Detect which cell encompasses the target text, then output its (x, y) center coordinate. 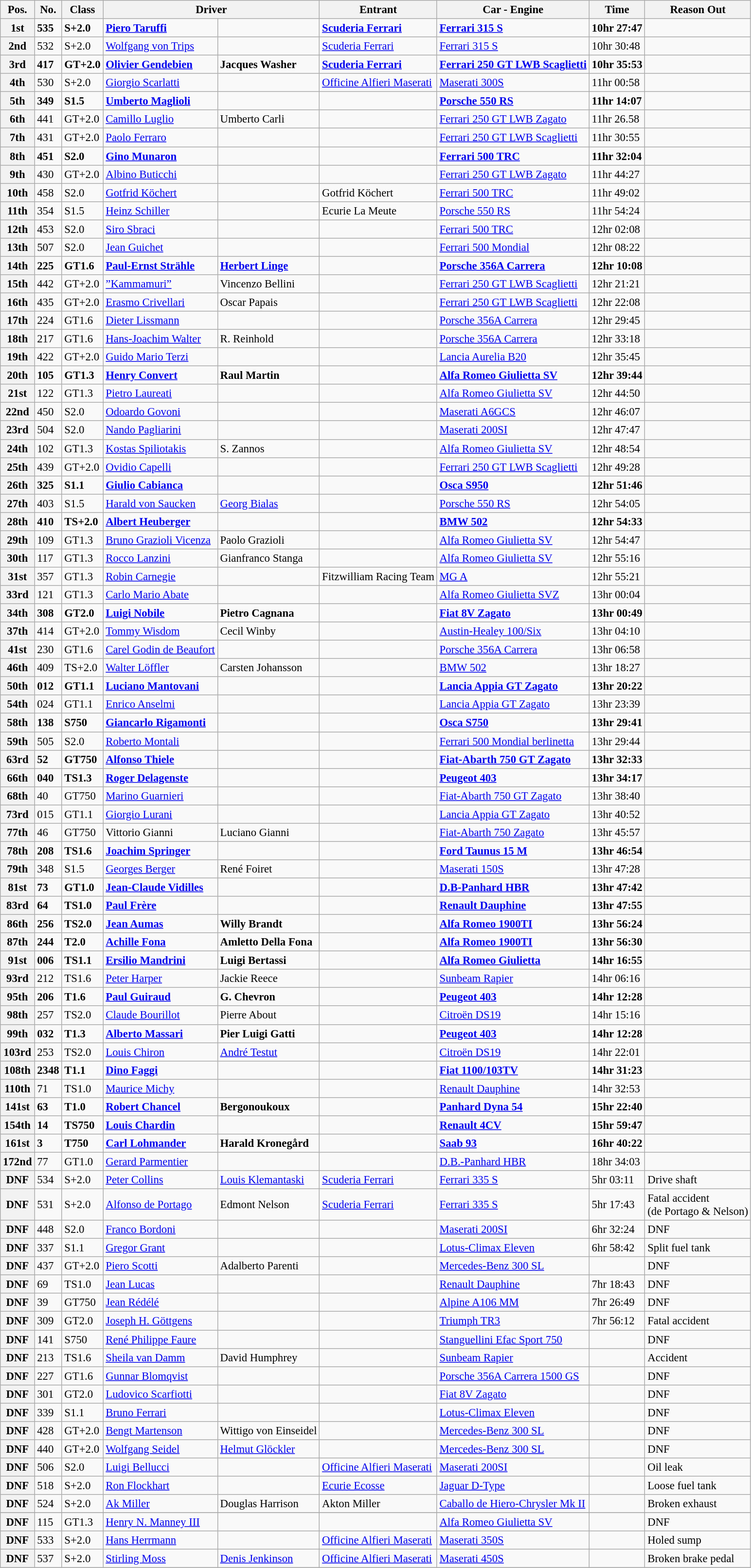
58th (18, 723)
354 (48, 211)
451 (48, 156)
Fiat 1100/103TV (513, 1070)
81st (18, 887)
68th (18, 796)
Maserati A6GCS (513, 412)
Nando Pagliarini (161, 430)
12hr 49:28 (617, 467)
Cecil Winby (268, 631)
Henry Convert (161, 375)
Gino Munaron (161, 156)
10hr 35:53 (617, 65)
Raul Martin (268, 375)
13hr 40:52 (617, 814)
Jackie Reece (268, 979)
537 (48, 1559)
12hr 39:44 (617, 375)
Luigi Bertassi (268, 961)
5th (18, 101)
Broken exhaust (698, 1504)
14hr 06:16 (617, 979)
1st (18, 28)
110th (18, 1088)
37th (18, 631)
64 (48, 906)
Alfa Romeo Giulietta SVZ (513, 595)
410 (48, 522)
26th (18, 485)
Camillo Luglio (161, 119)
André Testut (268, 1052)
435 (48, 302)
213 (48, 1357)
Jean Guichet (161, 248)
Piero Taruffi (161, 28)
6hr 32:24 (617, 1229)
141st (18, 1107)
73 (48, 887)
Piero Scotti (161, 1266)
524 (48, 1504)
Jaguar D-Type (513, 1485)
Paul Frère (161, 906)
Austin-Healey 100/Six (513, 631)
301 (48, 1394)
450 (48, 412)
Peter Harper (161, 979)
Fatal accident (698, 1321)
Amletto Della Fona (268, 942)
Joachim Springer (161, 851)
Giulio Cabianca (161, 485)
66th (18, 778)
13hr 56:24 (617, 924)
117 (48, 558)
Split fuel tank (698, 1248)
Akton Miller (378, 1504)
357 (48, 576)
69 (48, 1284)
Robin Carnegie (161, 576)
172nd (18, 1161)
Joseph H. Göttgens (161, 1321)
73rd (18, 814)
Maserati 350S (513, 1540)
Bengt Martenson (161, 1431)
Wolfgang Seidel (161, 1449)
40 (48, 796)
5hr 03:11 (617, 1180)
12hr 21:21 (617, 284)
256 (48, 924)
15th (18, 284)
208 (48, 851)
5hr 17:43 (617, 1205)
95th (18, 997)
504 (48, 430)
Bruno Ferrari (161, 1412)
19th (18, 357)
12hr 10:08 (617, 266)
13hr 29:41 (617, 723)
Hans Herrmann (161, 1540)
Wittigo von Einseidel (268, 1431)
63rd (18, 759)
Luigi Bellucci (161, 1467)
Porsche 356A Carrera 1500 GS (513, 1376)
441 (48, 119)
14hr 31:23 (617, 1070)
Pos. (18, 10)
Fiat-Abarth 750 Zagato (513, 833)
No. (48, 10)
103rd (18, 1052)
Gunnar Blomqvist (161, 1376)
13hr 32:33 (617, 759)
Giorgio Lurani (161, 814)
Achille Fona (161, 942)
Adalberto Parenti (268, 1266)
Paolo Grazioli (268, 540)
442 (48, 284)
Marino Guarnieri (161, 796)
79th (18, 869)
Oscar Papais (268, 302)
3rd (18, 65)
17th (18, 321)
13th (18, 248)
13hr 34:17 (617, 778)
138 (48, 723)
Vittorio Gianni (161, 833)
Carlo Mario Abate (161, 595)
13hr 00:49 (617, 613)
Giancarlo Rigamonti (161, 723)
Carl Lohmander (161, 1143)
Umberto Maglioli (161, 101)
Heinz Schiller (161, 211)
Jean Aumas (161, 924)
Pier Luigi Gatti (268, 1033)
141 (48, 1339)
13hr 47:42 (617, 887)
Holed sump (698, 1540)
Wolfgang von Trips (161, 46)
Entrant (378, 10)
422 (48, 357)
453 (48, 229)
13hr 06:58 (617, 650)
Pietro Laureati (161, 393)
535 (48, 28)
86th (18, 924)
83rd (18, 906)
Helmut Glöckler (268, 1449)
T1.0 (83, 1107)
Enrico Anselmi (161, 705)
13hr 04:10 (617, 631)
2348 (48, 1070)
448 (48, 1229)
108th (18, 1070)
161st (18, 1143)
Renault 4CV (513, 1125)
Dino Faggi (161, 1070)
98th (18, 1016)
Tommy Wisdom (161, 631)
22nd (18, 412)
14th (18, 266)
63 (48, 1107)
12hr 02:08 (617, 229)
Louis Chiron (161, 1052)
59th (18, 741)
7th (18, 138)
325 (48, 485)
Ferrari 500 Mondial berlinetta (513, 741)
Roger Delagenste (161, 778)
4th (18, 83)
Paolo Ferraro (161, 138)
11hr 32:04 (617, 156)
Umberto Carli (268, 119)
Louis Klemantaski (268, 1180)
409 (48, 668)
308 (48, 613)
Dieter Lissmann (161, 321)
Maurice Michy (161, 1088)
Albino Buticchi (161, 174)
23rd (18, 430)
24th (18, 448)
532 (48, 46)
14 (48, 1125)
Bruno Grazioli Vicenza (161, 540)
257 (48, 1016)
Sheila van Damm (161, 1357)
348 (48, 869)
227 (48, 1376)
Pietro Cagnana (268, 613)
41st (18, 650)
Gerard Parmentier (161, 1161)
349 (48, 101)
Alfonso de Portago (161, 1205)
71 (48, 1088)
Gregor Grant (161, 1248)
417 (48, 65)
Panhard Dyna 54 (513, 1107)
13hr 23:39 (617, 705)
Ron Flockhart (161, 1485)
D.B.-Panhard HBR (513, 1161)
531 (48, 1205)
G. Chevron (268, 997)
”Kammamuri” (161, 284)
Driver (211, 10)
Ford Taunus 15 M (513, 851)
Erasmo Crivellari (161, 302)
122 (48, 393)
S. Zannos (268, 448)
14hr 15:16 (617, 1016)
7hr 18:43 (617, 1284)
Osca S750 (513, 723)
Herbert Linge (268, 266)
Car - Engine (513, 10)
505 (48, 741)
T2.0 (83, 942)
3 (48, 1143)
12hr 44:50 (617, 393)
244 (48, 942)
Ferrari 500 Mondial (513, 248)
21st (18, 393)
13hr 56:30 (617, 942)
18th (18, 339)
11hr 54:24 (617, 211)
12hr 55:16 (617, 558)
12hr 08:22 (617, 248)
TS1.1 (83, 961)
Alpine A106 MM (513, 1303)
11th (18, 211)
13hr 20:22 (617, 686)
18hr 34:03 (617, 1161)
Louis Chardin (161, 1125)
217 (48, 339)
8th (18, 156)
Paul-Ernst Strähle (161, 266)
78th (18, 851)
Ovidio Capelli (161, 467)
Stanguellini Efac Sport 750 (513, 1339)
Reason Out (698, 10)
430 (48, 174)
Denis Jenkinson (268, 1559)
Broken brake pedal (698, 1559)
Ludovico Scarfiotti (161, 1394)
Roberto Montali (161, 741)
33rd (18, 595)
Fitzwilliam Racing Team (378, 576)
Harald von Saucken (161, 503)
11hr 14:07 (617, 101)
206 (48, 997)
Ecurie La Meute (378, 211)
Edmont Nelson (268, 1205)
87th (18, 942)
54th (18, 705)
MG A (513, 576)
Luciano Mantovani (161, 686)
52 (48, 759)
Hans-Joachim Walter (161, 339)
Pierre About (268, 1016)
533 (48, 1540)
12hr 29:45 (617, 321)
50th (18, 686)
12hr 54:47 (617, 540)
015 (48, 814)
16hr 40:22 (617, 1143)
11hr 26.58 (617, 119)
Carel Godin de Beaufort (161, 650)
Peter Collins (161, 1180)
Alberto Massari (161, 1033)
13hr 47:55 (617, 906)
212 (48, 979)
253 (48, 1052)
11hr 00:58 (617, 83)
12hr 33:18 (617, 339)
12hr 46:07 (617, 412)
T1.1 (83, 1070)
Georges Berger (161, 869)
Caballo de Hiero-Chrysler Mk II (513, 1504)
414 (48, 631)
121 (48, 595)
024 (48, 705)
Osca S950 (513, 485)
309 (48, 1321)
Siro Sbraci (161, 229)
28th (18, 522)
12hr 51:46 (617, 485)
Alfa Romeo Giulietta (513, 961)
7hr 26:49 (617, 1303)
6th (18, 119)
Stirling Moss (161, 1559)
10th (18, 193)
Walter Löffler (161, 668)
T750 (83, 1143)
458 (48, 193)
99th (18, 1033)
René Philippe Faure (161, 1339)
David Humphrey (268, 1357)
Alfonso Thiele (161, 759)
428 (48, 1431)
Harald Kronegård (268, 1143)
91st (18, 961)
Bergonoukoux (268, 1107)
20th (18, 375)
12hr 48:54 (617, 448)
534 (48, 1180)
230 (48, 650)
012 (48, 686)
9th (18, 174)
Rocco Lanzini (161, 558)
13hr 00:04 (617, 595)
30th (18, 558)
11hr 49:02 (617, 193)
7hr 56:12 (617, 1321)
13hr 47:28 (617, 869)
14hr 16:55 (617, 961)
12hr 55:21 (617, 576)
D.B-Panhard HBR (513, 887)
12hr 54:33 (617, 522)
Albert Heuberger (161, 522)
Douglas Harrison (268, 1504)
Luciano Gianni (268, 833)
13hr 46:54 (617, 851)
115 (48, 1522)
39 (48, 1303)
77 (48, 1161)
R. Reinhold (268, 339)
Luigi Nobile (161, 613)
105 (48, 375)
Franco Bordoni (161, 1229)
12hr 54:05 (617, 503)
Paul Guiraud (161, 997)
Time (617, 10)
Jean-Claude Vidilles (161, 887)
Jean Rédélé (161, 1303)
Jacques Washer (268, 65)
2nd (18, 46)
14hr 22:01 (617, 1052)
34th (18, 613)
440 (48, 1449)
Robert Chancel (161, 1107)
Maserati 300S (513, 83)
032 (48, 1033)
Ecurie Ecosse (378, 1485)
31st (18, 576)
Fatal accident(de Portago & Nelson) (698, 1205)
12hr 47:47 (617, 430)
437 (48, 1266)
Claude Bourillot (161, 1016)
Willy Brandt (268, 924)
12th (18, 229)
46th (18, 668)
27th (18, 503)
15hr 22:40 (617, 1107)
Maserati 150S (513, 869)
6hr 58:42 (617, 1248)
337 (48, 1248)
Giorgio Scarlatti (161, 83)
Ak Miller (161, 1504)
403 (48, 503)
TS1.3 (83, 778)
T1.3 (83, 1033)
530 (48, 83)
12hr 22:08 (617, 302)
46 (48, 833)
93rd (18, 979)
Vincenzo Bellini (268, 284)
431 (48, 138)
518 (48, 1485)
25th (18, 467)
224 (48, 321)
Henry N. Manney III (161, 1522)
506 (48, 1467)
102 (48, 448)
Gianfranco Stanga (268, 558)
339 (48, 1412)
77th (18, 833)
TS750 (83, 1125)
11hr 30:55 (617, 138)
Kostas Spiliotakis (161, 448)
T1.6 (83, 997)
154th (18, 1125)
10hr 30:48 (617, 46)
Maserati 450S (513, 1559)
Lancia Aurelia B20 (513, 357)
14hr 32:53 (617, 1088)
006 (48, 961)
12hr 35:45 (617, 357)
Carsten Johansson (268, 668)
13hr 45:57 (617, 833)
439 (48, 467)
29th (18, 540)
Class (83, 10)
13hr 29:44 (617, 741)
Triumph TR3 (513, 1321)
Guido Mario Terzi (161, 357)
225 (48, 266)
11hr 44:27 (617, 174)
Olivier Gendebien (161, 65)
Loose fuel tank (698, 1485)
10hr 27:47 (617, 28)
Oil leak (698, 1467)
Accident (698, 1357)
Drive shaft (698, 1180)
René Foiret (268, 869)
Jean Lucas (161, 1284)
Ersilio Mandrini (161, 961)
16th (18, 302)
15hr 59:47 (617, 1125)
507 (48, 248)
Georg Bialas (268, 503)
040 (48, 778)
109 (48, 540)
13hr 38:40 (617, 796)
Saab 93 (513, 1143)
13hr 18:27 (617, 668)
Odoardo Govoni (161, 412)
